Determine the [x, y] coordinate at the center of the cell enclosing the given text.  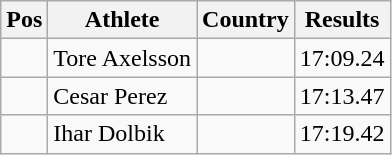
17:19.42 [342, 134]
17:09.24 [342, 58]
Pos [24, 20]
Athlete [122, 20]
Ihar Dolbik [122, 134]
Results [342, 20]
Tore Axelsson [122, 58]
Cesar Perez [122, 96]
17:13.47 [342, 96]
Country [246, 20]
